Scan for the cell matching the given text and deliver its (X, Y) coordinate at center. 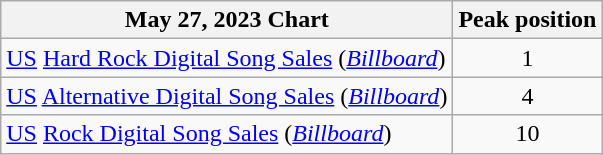
US Rock Digital Song Sales (Billboard) (227, 134)
1 (528, 58)
May 27, 2023 Chart (227, 20)
US Alternative Digital Song Sales (Billboard) (227, 96)
10 (528, 134)
4 (528, 96)
US Hard Rock Digital Song Sales (Billboard) (227, 58)
Peak position (528, 20)
